Return the (X, Y) coordinate for the center point of the cell that contains the specified text.  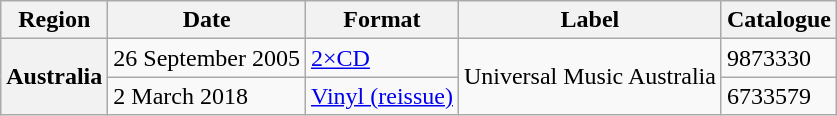
6733579 (778, 96)
Catalogue (778, 20)
Australia (54, 77)
2 March 2018 (207, 96)
Universal Music Australia (590, 77)
26 September 2005 (207, 58)
Region (54, 20)
9873330 (778, 58)
Format (382, 20)
Label (590, 20)
Vinyl (reissue) (382, 96)
2×CD (382, 58)
Date (207, 20)
